Scan for the cell matching the given text and deliver its [x, y] coordinate at center. 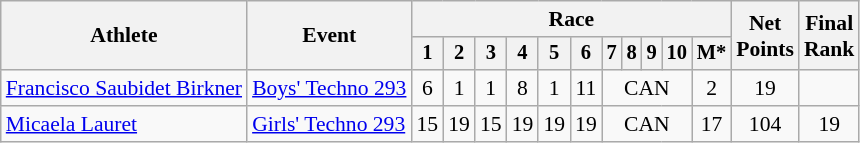
Athlete [124, 36]
9 [652, 54]
Micaela Lauret [124, 124]
104 [765, 124]
NetPoints [765, 36]
3 [491, 54]
Race [571, 19]
Final Rank [830, 36]
5 [554, 54]
Event [329, 36]
Girls' Techno 293 [329, 124]
11 [586, 88]
10 [677, 54]
17 [712, 124]
Francisco Saubidet Birkner [124, 88]
M* [712, 54]
Boys' Techno 293 [329, 88]
7 [612, 54]
4 [523, 54]
